Identify which cell holds the provided text, then report its [X, Y] central coordinate. 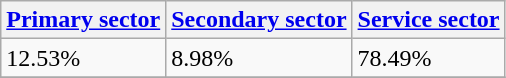
8.98% [259, 58]
78.49% [428, 58]
Primary sector [84, 20]
Service sector [428, 20]
Secondary sector [259, 20]
12.53% [84, 58]
